Return [X, Y] of the center of cell containing provided text 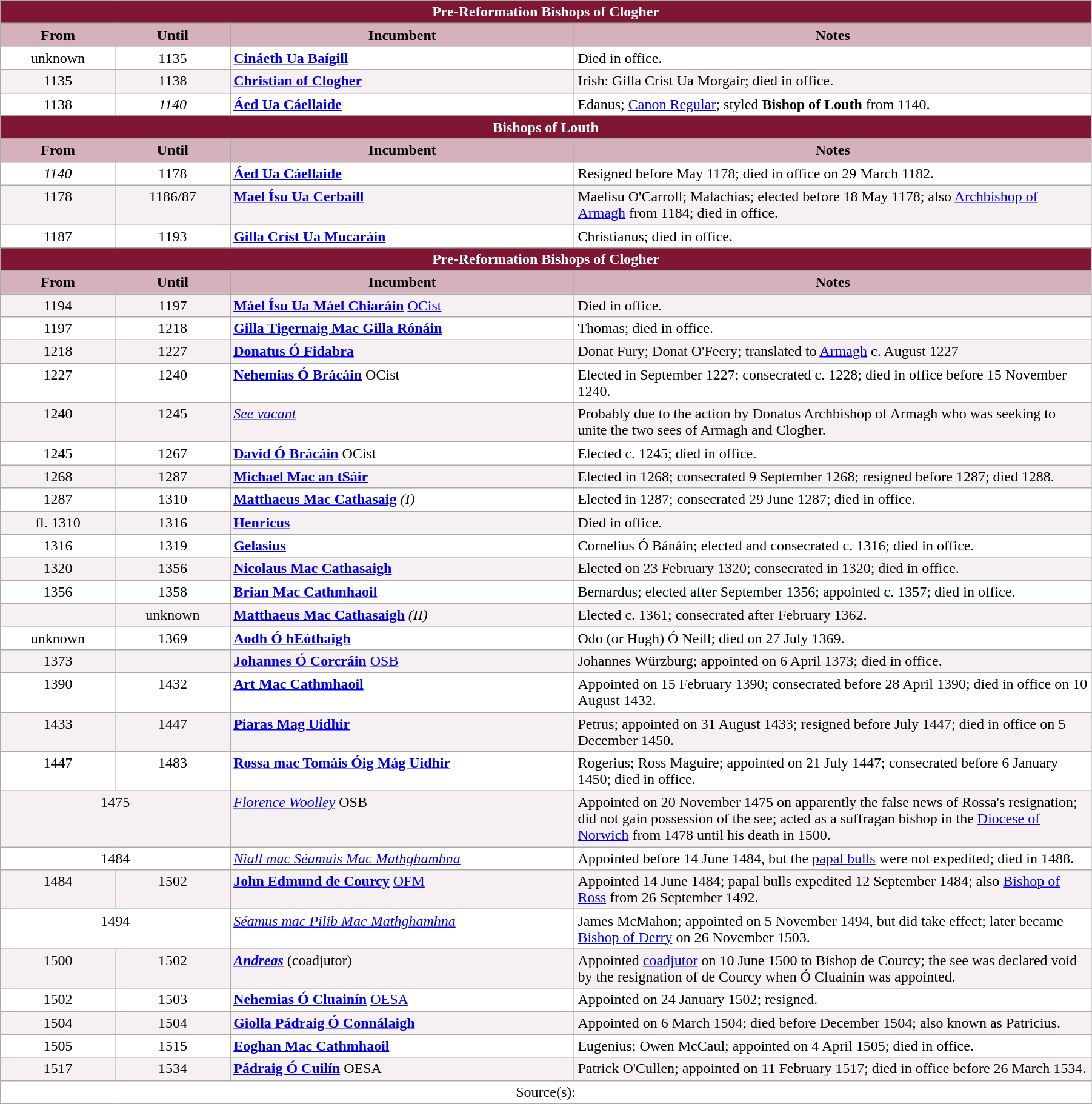
Appointed 14 June 1484; papal bulls expedited 12 September 1484; also Bishop of Ross from 26 September 1492. [833, 890]
1503 [172, 1000]
1505 [58, 1046]
Appointed before 14 June 1484, but the papal bulls were not expedited; died in 1488. [833, 858]
Johannes Würzburg; appointed on 6 April 1373; died in office. [833, 661]
1320 [58, 569]
1534 [172, 1069]
Irish: Gilla Críst Ua Morgair; died in office. [833, 81]
1517 [58, 1069]
Bishops of Louth [546, 127]
Elected on 23 February 1320; consecrated in 1320; died in office. [833, 569]
1432 [172, 692]
Christianus; died in office. [833, 236]
1433 [58, 731]
1358 [172, 592]
Bernardus; elected after September 1356; appointed c. 1357; died in office. [833, 592]
Elected in 1287; consecrated 29 June 1287; died in office. [833, 500]
fl. 1310 [58, 523]
Elected in 1268; consecrated 9 September 1268; resigned before 1287; died 1288. [833, 477]
Johannes Ó Corcráin OSB [402, 661]
Maelisu O'Carroll; Malachias; elected before 18 May 1178; also Archbishop of Armagh from 1184; died in office. [833, 205]
Niall mac Séamuis Mac Mathghamhna [402, 858]
Elected c. 1361; consecrated after February 1362. [833, 615]
Piaras Mag Uidhir [402, 731]
Rogerius; Ross Maguire; appointed on 21 July 1447; consecrated before 6 January 1450; died in office. [833, 771]
1267 [172, 453]
1369 [172, 638]
Probably due to the action by Donatus Archbishop of Armagh who was seeking to unite the two sees of Armagh and Clogher. [833, 422]
Andreas (coadjutor) [402, 969]
Appointed on 6 March 1504; died before December 1504; also known as Patricius. [833, 1023]
Appointed on 15 February 1390; consecrated before 28 April 1390; died in office on 10 August 1432. [833, 692]
Giolla Pádraig Ó Connálaigh [402, 1023]
1187 [58, 236]
Gilla Críst Ua Mucaráin [402, 236]
1310 [172, 500]
Art Mac Cathmhaoil [402, 692]
Donatus Ó Fidabra [402, 352]
Elected c. 1245; died in office. [833, 453]
Edanus; Canon Regular; styled Bishop of Louth from 1140. [833, 104]
Gelasius [402, 546]
1390 [58, 692]
Nicolaus Mac Cathasaigh [402, 569]
1194 [58, 305]
Gilla Tigernaig Mac Gilla Rónáin [402, 329]
Eugenius; Owen McCaul; appointed on 4 April 1505; died in office. [833, 1046]
Máel Ísu Ua Máel Chiaráin OCist [402, 305]
1475 [115, 819]
Appointed on 24 January 1502; resigned. [833, 1000]
Rossa mac Tomáis Óig Mág Uidhir [402, 771]
1319 [172, 546]
Cináeth Ua Baígill [402, 58]
Appointed coadjutor on 10 June 1500 to Bishop de Courcy; the see was declared void by the resignation of de Courcy when Ó Cluainín was appointed. [833, 969]
Nehemias Ó Brácáin OCist [402, 383]
See vacant [402, 422]
Mael Ísu Ua Cerbaill [402, 205]
Pádraig Ó Cuilín OESA [402, 1069]
1186/87 [172, 205]
Eoghan Mac Cathmhaoil [402, 1046]
Séamus mac Pilib Mac Mathghamhna [402, 929]
Donat Fury; Donat O'Feery; translated to Armagh c. August 1227 [833, 352]
Source(s): [546, 1092]
Thomas; died in office. [833, 329]
Patrick O'Cullen; appointed on 11 February 1517; died in office before 26 March 1534. [833, 1069]
Christian of Clogher [402, 81]
James McMahon; appointed on 5 November 1494, but did take effect; later became Bishop of Derry on 26 November 1503. [833, 929]
Elected in September 1227; consecrated c. 1228; died in office before 15 November 1240. [833, 383]
1373 [58, 661]
David Ó Brácáin OCist [402, 453]
1494 [115, 929]
Nehemias Ó Cluainín OESA [402, 1000]
Aodh Ó hEóthaigh [402, 638]
Matthaeus Mac Cathasaig (I) [402, 500]
1268 [58, 477]
Resigned before May 1178; died in office on 29 March 1182. [833, 173]
Michael Mac an tSáir [402, 477]
1500 [58, 969]
Henricus [402, 523]
Brian Mac Cathmhaoil [402, 592]
Odo (or Hugh) Ó Neill; died on 27 July 1369. [833, 638]
Florence Woolley OSB [402, 819]
John Edmund de Courcy OFM [402, 890]
1515 [172, 1046]
Petrus; appointed on 31 August 1433; resigned before July 1447; died in office on 5 December 1450. [833, 731]
Matthaeus Mac Cathasaigh (II) [402, 615]
1483 [172, 771]
Cornelius Ó Bánáin; elected and consecrated c. 1316; died in office. [833, 546]
1193 [172, 236]
